Capture the cell that displays the provided text and extract its (x, y) central coordinate. 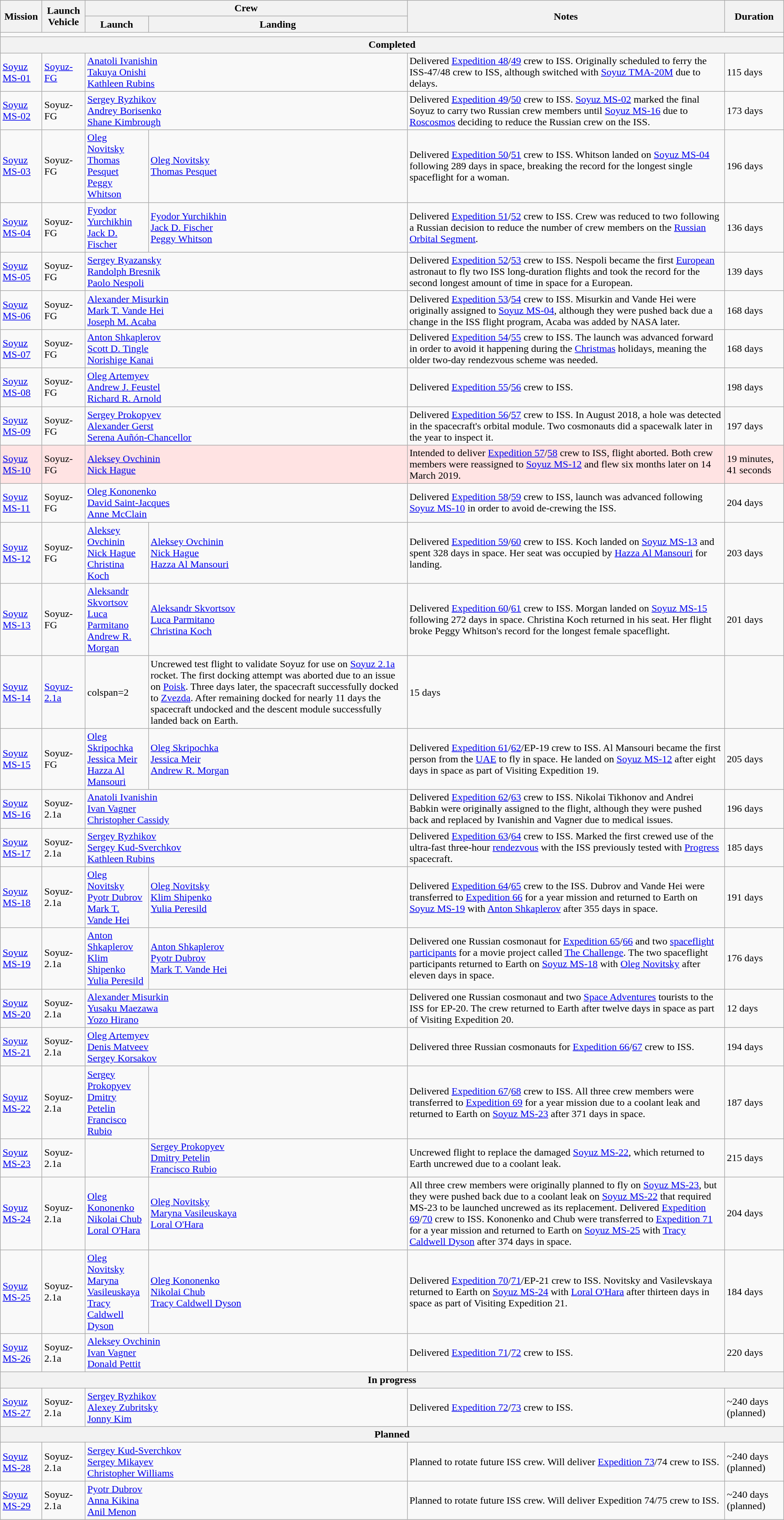
Soyuz MS-18 (21, 897)
115 days (754, 72)
194 days (754, 1047)
Oleg Kononenko David Saint-Jacques Anne McClain (246, 503)
Sergey Prokopyev Alexander Gerst Serena Auñón-Chancellor (246, 426)
Anatoli Ivanishin Takuya Onishi Kathleen Rubins (246, 72)
19 minutes, 41 seconds (754, 465)
In progress (392, 1380)
Oleg Kononenko Nikolai Chub Loral O'Hara (116, 1213)
Fyodor Yurchikhin Jack D. Fischer Peggy Whitson (278, 227)
Soyuz MS-24 (21, 1213)
176 days (754, 958)
Landing (278, 24)
Soyuz MS-05 (21, 271)
Uncrewed flight to replace the damaged Soyuz MS-22, which returned to Earth uncrewed due to a coolant leak. (566, 1158)
185 days (754, 847)
Anton Shkaplerov Scott D. Tingle Norishige Kanai (246, 348)
Notes (566, 16)
Oleg Skripochka Jessica Meir Andrew R. Morgan (278, 759)
Soyuz MS-12 (21, 553)
Soyuz MS-26 (21, 1353)
Oleg Artemyev Andrew J. Feustel Richard R. Arnold (246, 387)
Aleksey Ovchinin Nick Hague Christina Koch (116, 553)
Anton Shkaplerov Pyotr Dubrov Mark T. Vande Hei (278, 958)
Sergey Ryzhikov Andrey Borisenko Shane Kimbrough (246, 111)
Oleg Skripochka Jessica Meir Hazza Al Mansouri (116, 759)
15 days (566, 692)
Planned to rotate future ISS crew. Will deliver Expedition 73/74 crew to ISS. (566, 1462)
Launch Vehicle (64, 16)
Sergey Ryzhikov Sergey Kud-Sverchkov Kathleen Rubins (246, 847)
Oleg Novitsky Thomas Pesquet (278, 166)
139 days (754, 271)
Soyuz MS-14 (21, 692)
Soyuz MS-25 (21, 1292)
Soyuz MS-10 (21, 465)
Duration (754, 16)
205 days (754, 759)
Soyuz MS-15 (21, 759)
Oleg Artemyev Denis Matveev Sergey Korsakov (246, 1047)
191 days (754, 897)
Soyuz MS-20 (21, 1008)
Soyuz MS-19 (21, 958)
197 days (754, 426)
Delivered Expedition 71/72 crew to ISS. (566, 1353)
colspan=2 (116, 692)
Soyuz MS-07 (21, 348)
Oleg Novitsky Thomas Pesquet Peggy Whitson (116, 166)
Planned to rotate future ISS crew. Will deliver Expedition 74/75 crew to ISS. (566, 1500)
198 days (754, 387)
Delivered Expedition 72/73 crew to ISS. (566, 1407)
Sergey Ryzhikov Alexey Zubritsky Jonny Kim (246, 1407)
Aleksandr Skvortsov Luca Parmitano Andrew R. Morgan (116, 620)
Completed (392, 45)
Aleksandr Skvortsov Luca Parmitano Christina Koch (278, 620)
Aleksey Ovchinin Nick Hague (246, 465)
Soyuz MS-27 (21, 1407)
136 days (754, 227)
Soyuz MS-13 (21, 620)
Fyodor Yurchikhin Jack D. Fischer (116, 227)
Delivered Expedition 58/59 crew to ISS, launch was advanced following Soyuz MS-10 in order to avoid de-crewing the ISS. (566, 503)
Oleg Novitsky Maryna Vasileuskaya Tracy Caldwell Dyson (116, 1292)
Pyotr Dubrov Anna Kikina Anil Menon (246, 1500)
Delivered Expedition 55/56 crew to ISS. (566, 387)
Sergey Ryazansky Randolph Bresnik Paolo Nespoli (246, 271)
Crew (246, 8)
Soyuz MS-21 (21, 1047)
Oleg Novitsky Klim Shipenko Yulia Peresild (278, 897)
201 days (754, 620)
Anatoli Ivanishin Ivan Vagner Christopher Cassidy (246, 809)
Soyuz MS-23 (21, 1158)
Sergey Kud-Sverchkov Sergey Mikayev Christopher Williams (246, 1462)
Soyuz MS-17 (21, 847)
184 days (754, 1292)
Oleg Kononenko Nikolai Chub Tracy Caldwell Dyson (278, 1292)
Delivered three Russian cosmonauts for Expedition 66/67 crew to ISS. (566, 1047)
Oleg Novitsky Pyotr Dubrov Mark T. Vande Hei (116, 897)
Soyuz MS-28 (21, 1462)
Soyuz MS-11 (21, 503)
Alexander Misurkin Yusaku Maezawa Yozo Hirano (246, 1008)
Soyuz MS-22 (21, 1102)
173 days (754, 111)
Soyuz MS-09 (21, 426)
Launch (116, 24)
203 days (754, 553)
Delivered Expedition 48/49 crew to ISS. Originally scheduled to ferry the ISS-47/48 crew to ISS, although switched with Soyuz TMA-20M due to delays. (566, 72)
Anton Shkaplerov Klim Shipenko Yulia Peresild (116, 958)
Alexander Misurkin Mark T. Vande Hei Joseph M. Acaba (246, 310)
Soyuz MS-06 (21, 310)
Soyuz MS-04 (21, 227)
Soyuz MS-01 (21, 72)
215 days (754, 1158)
Soyuz MS-29 (21, 1500)
Aleksey Ovchinin Ivan Vagner Donald Pettit (246, 1353)
187 days (754, 1102)
12 days (754, 1008)
Aleksey Ovchinin Nick Hague Hazza Al Mansouri (278, 553)
Soyuz MS-16 (21, 809)
Soyuz MS-03 (21, 166)
Mission (21, 16)
Planned (392, 1435)
Oleg Novitsky Maryna Vasileuskaya Loral O'Hara (278, 1213)
Soyuz MS-02 (21, 111)
Soyuz MS-08 (21, 387)
220 days (754, 1353)
